Detect which cell encompasses the target text, then output its (x, y) center coordinate. 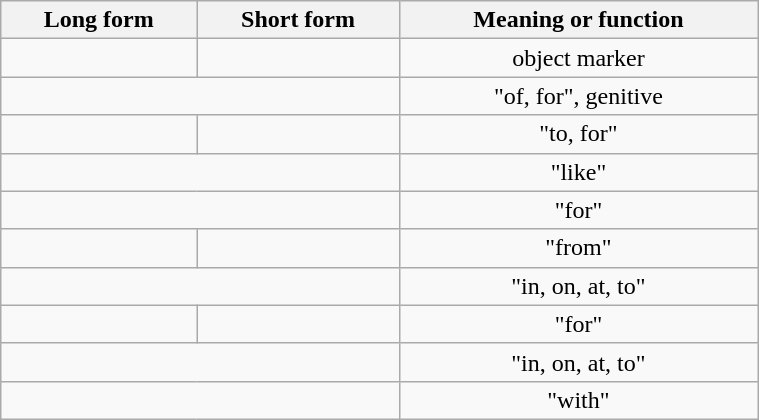
"to, for" (578, 134)
Meaning or function (578, 20)
Short form (298, 20)
"from" (578, 248)
"of, for", genitive (578, 96)
object marker (578, 58)
"like" (578, 172)
Long form (99, 20)
"with" (578, 400)
